Identify which cell holds the provided text, then report its (X, Y) central coordinate. 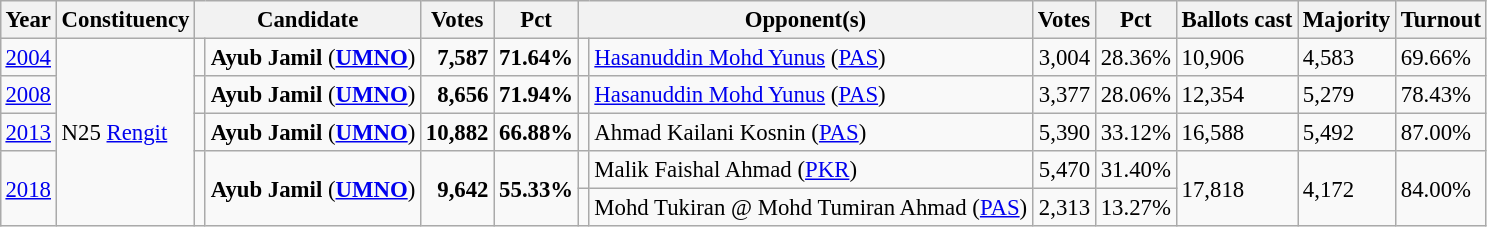
5,279 (1347, 95)
9,642 (458, 188)
Turnout (1440, 20)
8,656 (458, 95)
Constituency (125, 20)
33.12% (1136, 133)
55.33% (536, 188)
4,172 (1347, 188)
17,818 (1236, 188)
10,882 (458, 133)
16,588 (1236, 133)
7,587 (458, 57)
84.00% (1440, 188)
13.27% (1136, 208)
5,390 (1064, 133)
66.88% (536, 133)
3,377 (1064, 95)
N25 Rengit (125, 132)
2,313 (1064, 208)
69.66% (1440, 57)
2004 (28, 57)
Majority (1347, 20)
Candidate (308, 20)
31.40% (1136, 170)
2008 (28, 95)
10,906 (1236, 57)
Ballots cast (1236, 20)
28.06% (1136, 95)
3,004 (1064, 57)
28.36% (1136, 57)
Ahmad Kailani Kosnin (PAS) (810, 133)
Malik Faishal Ahmad (PKR) (810, 170)
Opponent(s) (805, 20)
2018 (28, 188)
71.94% (536, 95)
Mohd Tukiran @ Mohd Tumiran Ahmad (PAS) (810, 208)
2013 (28, 133)
5,492 (1347, 133)
71.64% (536, 57)
87.00% (1440, 133)
Year (28, 20)
78.43% (1440, 95)
4,583 (1347, 57)
12,354 (1236, 95)
5,470 (1064, 170)
